Detect which cell encompasses the target text, then output its [x, y] center coordinate. 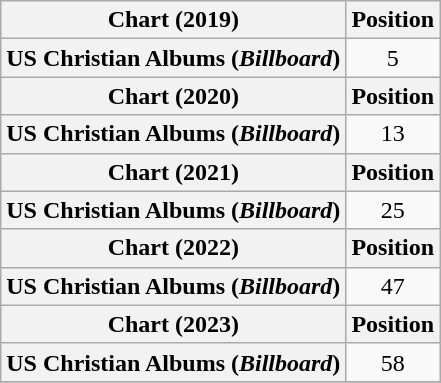
13 [393, 134]
Chart (2020) [174, 96]
Chart (2022) [174, 248]
Chart (2019) [174, 20]
Chart (2021) [174, 172]
5 [393, 58]
Chart (2023) [174, 324]
58 [393, 362]
47 [393, 286]
25 [393, 210]
